Determine the (x, y) coordinate at the center of the cell enclosing the given text.  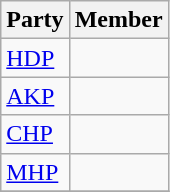
Member (118, 20)
CHP (35, 134)
MHP (35, 172)
Party (35, 20)
HDP (35, 58)
AKP (35, 96)
